Extract the (X, Y) coordinate from the center of the cell holding the provided text.  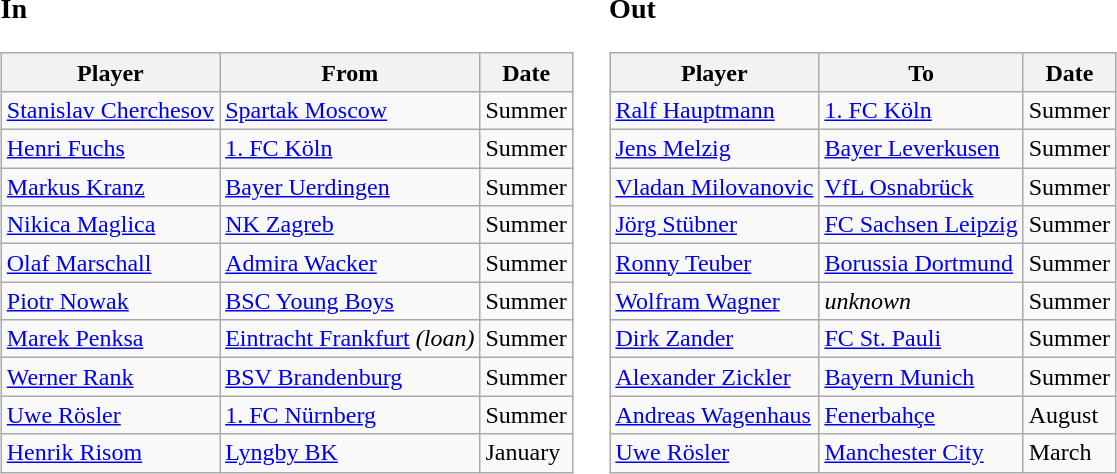
unknown (921, 301)
January (526, 453)
Fenerbahçe (921, 415)
Admira Wacker (350, 263)
To (921, 72)
VfL Osnabrück (921, 187)
From (350, 72)
BSC Young Boys (350, 301)
Bayern Munich (921, 377)
Dirk Zander (714, 339)
Vladan Milovanovic (714, 187)
Lyngby BK (350, 453)
NK Zagreb (350, 225)
Markus Kranz (110, 187)
Ralf Hauptmann (714, 110)
Stanislav Cherchesov (110, 110)
March (1069, 453)
Henrik Risom (110, 453)
Ronny Teuber (714, 263)
Olaf Marschall (110, 263)
1. FC Nürnberg (350, 415)
Nikica Maglica (110, 225)
Henri Fuchs (110, 149)
August (1069, 415)
Piotr Nowak (110, 301)
FC St. Pauli (921, 339)
Borussia Dortmund (921, 263)
Werner Rank (110, 377)
Jörg Stübner (714, 225)
Marek Penksa (110, 339)
BSV Brandenburg (350, 377)
Wolfram Wagner (714, 301)
Alexander Zickler (714, 377)
FC Sachsen Leipzig (921, 225)
Eintracht Frankfurt (loan) (350, 339)
Manchester City (921, 453)
Spartak Moscow (350, 110)
Andreas Wagenhaus (714, 415)
Jens Melzig (714, 149)
Bayer Uerdingen (350, 187)
Bayer Leverkusen (921, 149)
